Provide the [X, Y] coordinate of the cell's center where the given text is located.  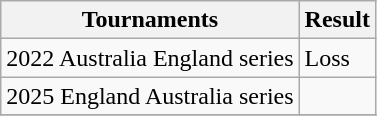
2022 Australia England series [150, 58]
Result [337, 20]
2025 England Australia series [150, 96]
Loss [337, 58]
Tournaments [150, 20]
